Return [X, Y] of the center of cell containing provided text 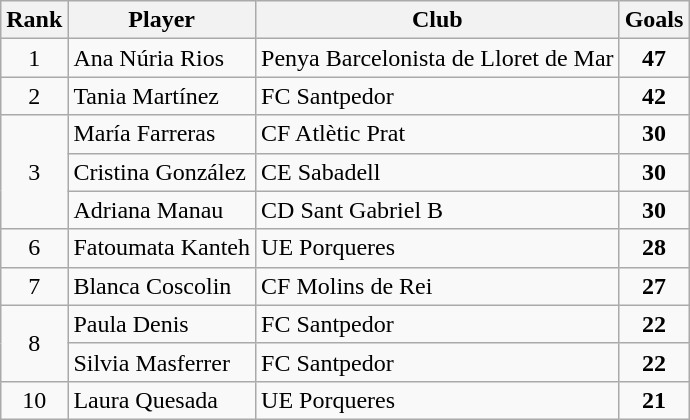
Player [162, 20]
Cristina González [162, 172]
7 [34, 286]
47 [654, 58]
CF Molins de Rei [438, 286]
Ana Núria Rios [162, 58]
Adriana Manau [162, 210]
8 [34, 343]
6 [34, 248]
Penya Barcelonista de Lloret de Mar [438, 58]
Paula Denis [162, 324]
Goals [654, 20]
1 [34, 58]
Tania Martínez [162, 96]
27 [654, 286]
CD Sant Gabriel B [438, 210]
10 [34, 400]
Fatoumata Kanteh [162, 248]
42 [654, 96]
Laura Quesada [162, 400]
2 [34, 96]
Blanca Coscolin [162, 286]
CE Sabadell [438, 172]
28 [654, 248]
21 [654, 400]
Rank [34, 20]
Silvia Masferrer [162, 362]
3 [34, 172]
María Farreras [162, 134]
Club [438, 20]
CF Atlètic Prat [438, 134]
